Search for the cell housing the specified text and yield its (x, y) center coordinate. 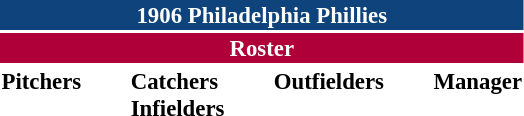
1906 Philadelphia Phillies (262, 15)
Roster (262, 48)
